Scan for the cell matching the given text and deliver its (X, Y) coordinate at center. 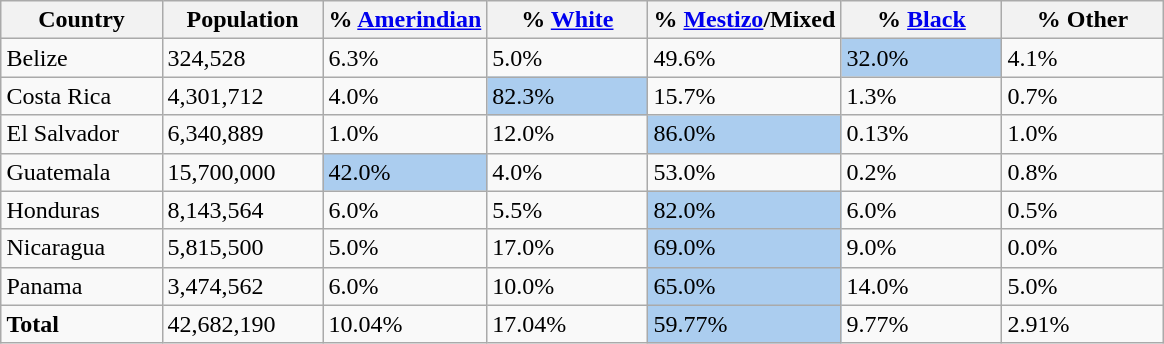
53.0% (744, 172)
82.3% (568, 96)
59.77% (744, 324)
14.0% (922, 286)
82.0% (744, 210)
9.77% (922, 324)
El Salvador (82, 134)
65.0% (744, 286)
17.0% (568, 248)
42.0% (405, 172)
% Other (1082, 20)
5.5% (568, 210)
0.2% (922, 172)
49.6% (744, 58)
Panama (82, 286)
% Black (922, 20)
0.5% (1082, 210)
0.13% (922, 134)
Country (82, 20)
2.91% (1082, 324)
15.7% (744, 96)
Population (242, 20)
17.04% (568, 324)
12.0% (568, 134)
32.0% (922, 58)
6,340,889 (242, 134)
0.8% (1082, 172)
69.0% (744, 248)
Honduras (82, 210)
324,528 (242, 58)
Guatemala (82, 172)
Belize (82, 58)
9.0% (922, 248)
% White (568, 20)
Total (82, 324)
% Amerindian (405, 20)
0.0% (1082, 248)
Costa Rica (82, 96)
4.1% (1082, 58)
10.0% (568, 286)
3,474,562 (242, 286)
8,143,564 (242, 210)
42,682,190 (242, 324)
15,700,000 (242, 172)
10.04% (405, 324)
0.7% (1082, 96)
6.3% (405, 58)
5,815,500 (242, 248)
86.0% (744, 134)
Nicaragua (82, 248)
4,301,712 (242, 96)
1.3% (922, 96)
% Mestizo/Mixed (744, 20)
